Locate the cell with the specified text and output its (x, y) center coordinate. 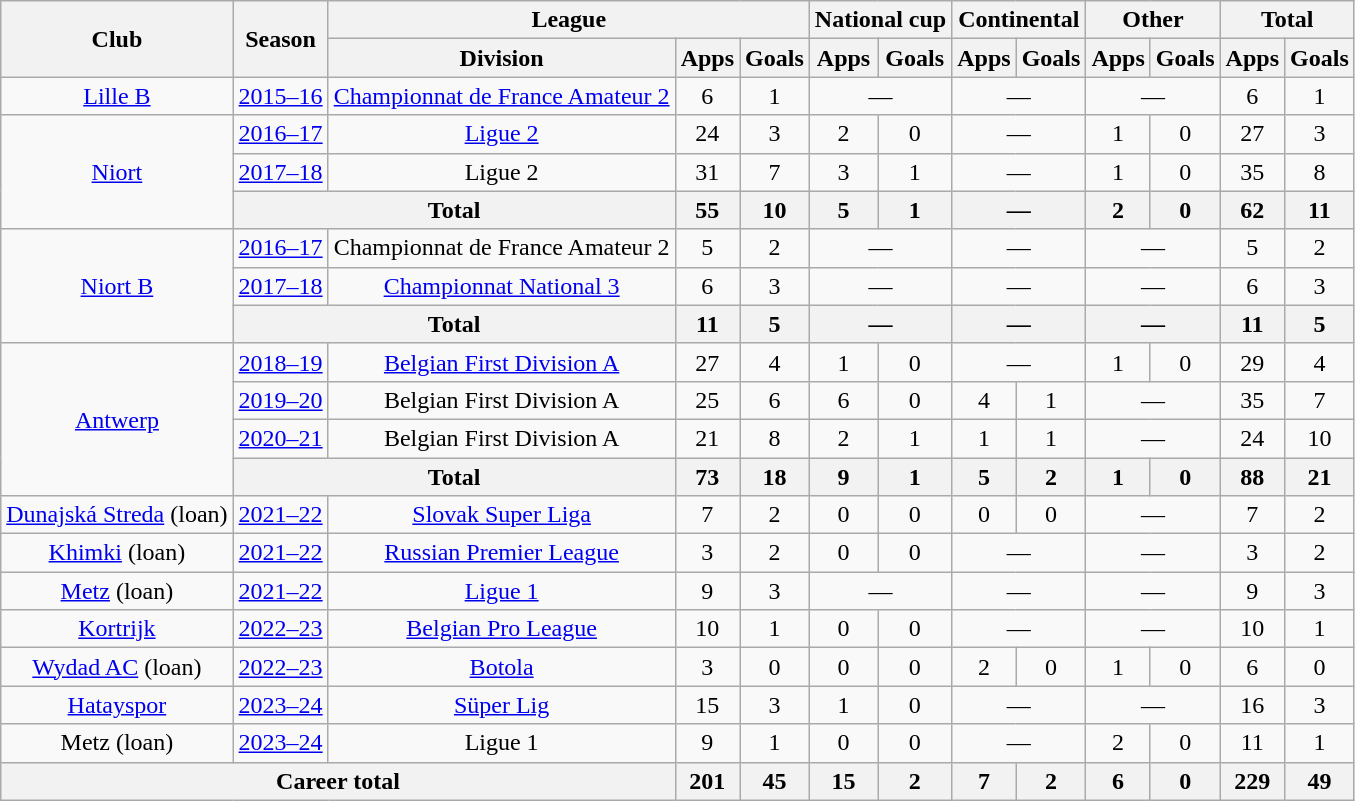
Hatayspor (117, 705)
Lille B (117, 96)
Kortrijk (117, 629)
Belgian Pro League (502, 629)
201 (707, 781)
Club (117, 39)
73 (707, 477)
Süper Lig (502, 705)
Botola (502, 667)
Career total (338, 781)
16 (1252, 705)
League (568, 20)
88 (1252, 477)
Slovak Super Liga (502, 515)
31 (707, 172)
Antwerp (117, 419)
Division (502, 58)
National cup (880, 20)
Russian Premier League (502, 553)
2019–20 (280, 400)
Other (1153, 20)
229 (1252, 781)
Season (280, 39)
Niort (117, 172)
45 (775, 781)
Dunajská Streda (loan) (117, 515)
Championnat National 3 (502, 286)
Niort B (117, 286)
62 (1252, 210)
25 (707, 400)
49 (1320, 781)
55 (707, 210)
2020–21 (280, 438)
29 (1252, 362)
18 (775, 477)
Khimki (loan) (117, 553)
2015–16 (280, 96)
Wydad AC (loan) (117, 667)
2018–19 (280, 362)
Continental (1019, 20)
